Identify which cell holds the provided text, then report its (x, y) central coordinate. 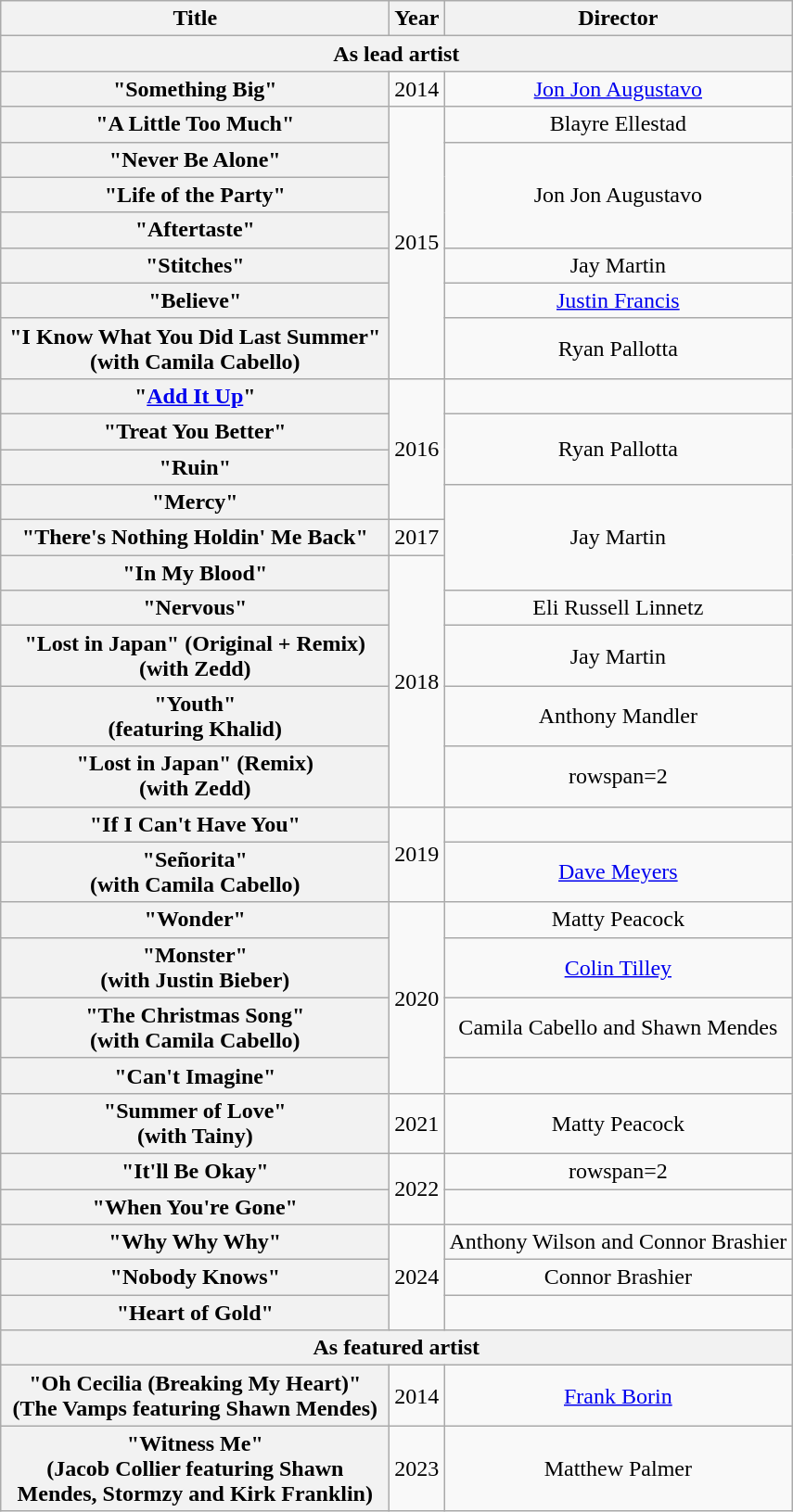
Frank Borin (618, 1396)
"Heart of Gold" (195, 1313)
"A Little Too Much" (195, 124)
"Summer of Love"(with Tainy) (195, 1124)
"I Know What You Did Last Summer"(with Camila Cabello) (195, 349)
Year (417, 19)
"Something Big" (195, 89)
"Aftertaste" (195, 230)
"Nobody Knows" (195, 1277)
Anthony Mandler (618, 716)
2016 (417, 449)
"Witness Me"(Jacob Collier featuring Shawn Mendes, Stormzy and Kirk Franklin) (195, 1468)
"The Christmas Song"(with Camila Cabello) (195, 1027)
Camila Cabello and Shawn Mendes (618, 1027)
2021 (417, 1124)
"Nervous" (195, 608)
Dave Meyers (618, 871)
"Why Why Why" (195, 1242)
2020 (417, 997)
"Never Be Alone" (195, 159)
"Señorita"(with Camila Cabello) (195, 871)
2024 (417, 1277)
"Oh Cecilia (Breaking My Heart)"(The Vamps featuring Shawn Mendes) (195, 1396)
Eli Russell Linnetz (618, 608)
"Can't Imagine" (195, 1075)
Title (195, 19)
"There's Nothing Holdin' Me Back" (195, 538)
"Treat You Better" (195, 431)
2015 (417, 243)
"Believe" (195, 300)
2022 (417, 1188)
"Ruin" (195, 466)
2018 (417, 680)
"Wonder" (195, 920)
"Mercy" (195, 502)
"When You're Gone" (195, 1206)
"Add It Up" (195, 396)
"In My Blood" (195, 573)
As featured artist (397, 1348)
Anthony Wilson and Connor Brashier (618, 1242)
Justin Francis (618, 300)
Director (618, 19)
As lead artist (397, 54)
"Stitches" (195, 265)
"Youth"(featuring Khalid) (195, 716)
"Lost in Japan" (Original + Remix)(with Zedd) (195, 656)
"Lost in Japan" (Remix)(with Zedd) (195, 777)
"Life of the Party" (195, 195)
2023 (417, 1468)
Colin Tilley (618, 968)
"It'll Be Okay" (195, 1171)
"Monster"(with Justin Bieber) (195, 968)
2017 (417, 538)
Connor Brashier (618, 1277)
Blayre Ellestad (618, 124)
"If I Can't Have You" (195, 824)
2019 (417, 855)
Matthew Palmer (618, 1468)
